Locate the cell with the specified text and output its [x, y] center coordinate. 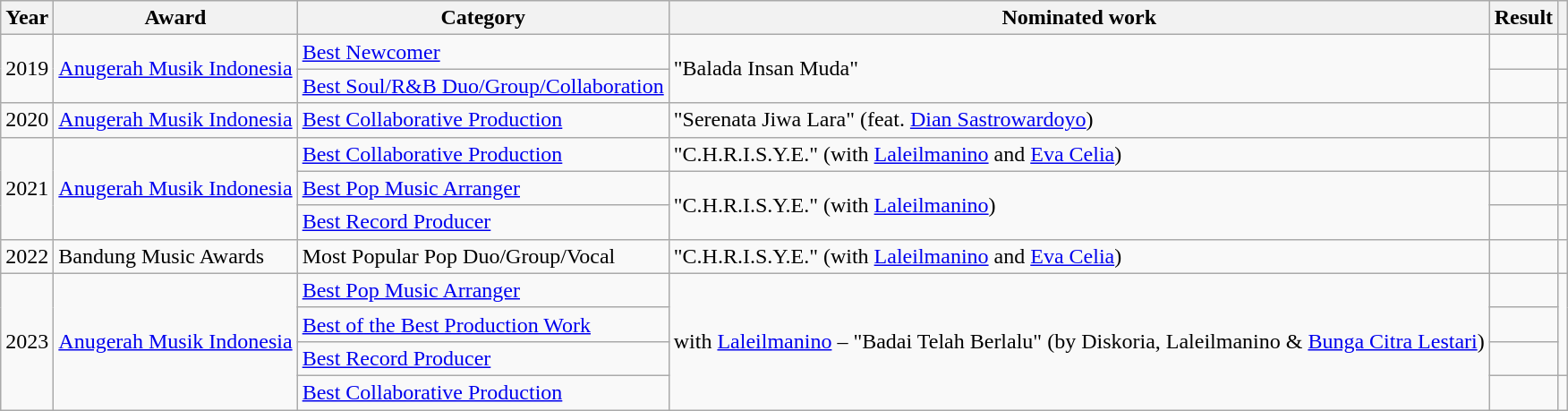
Result [1523, 18]
"Serenata Jiwa Lara" (feat. Dian Sastrowardoyo) [1079, 120]
Best Soul/R&B Duo/Group/Collaboration [483, 86]
Award [175, 18]
Year [27, 18]
Most Popular Pop Duo/Group/Vocal [483, 256]
2021 [27, 188]
2022 [27, 256]
2020 [27, 120]
Bandung Music Awards [175, 256]
with Laleilmanino – "Badai Telah Berlalu" (by Diskoria, Laleilmanino & Bunga Citra Lestari) [1079, 341]
2023 [27, 341]
"Balada Insan Muda" [1079, 69]
2019 [27, 69]
"C.H.R.I.S.Y.E." (with Laleilmanino) [1079, 205]
Best of the Best Production Work [483, 324]
Category [483, 18]
Best Newcomer [483, 52]
Nominated work [1079, 18]
